Detect which cell encompasses the target text, then output its [X, Y] center coordinate. 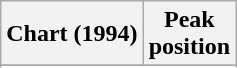
Peakposition [189, 34]
Chart (1994) [72, 34]
